Identify which cell holds the provided text, then report its (X, Y) central coordinate. 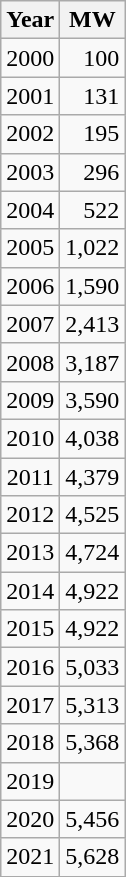
2012 (30, 515)
Year (30, 20)
2001 (30, 96)
2004 (30, 210)
4,525 (92, 515)
2005 (30, 248)
2010 (30, 438)
2018 (30, 743)
2003 (30, 172)
5,628 (92, 857)
4,379 (92, 477)
2000 (30, 58)
2009 (30, 400)
4,038 (92, 438)
5,033 (92, 667)
522 (92, 210)
2002 (30, 134)
2014 (30, 591)
2019 (30, 781)
2017 (30, 705)
2007 (30, 324)
2015 (30, 629)
131 (92, 96)
2008 (30, 362)
1,022 (92, 248)
2006 (30, 286)
2020 (30, 819)
5,313 (92, 705)
2016 (30, 667)
2,413 (92, 324)
5,368 (92, 743)
3,187 (92, 362)
2013 (30, 553)
4,724 (92, 553)
5,456 (92, 819)
195 (92, 134)
MW (92, 20)
100 (92, 58)
3,590 (92, 400)
296 (92, 172)
2011 (30, 477)
2021 (30, 857)
1,590 (92, 286)
